Provide the [X, Y] coordinate of the cell's center where the given text is located.  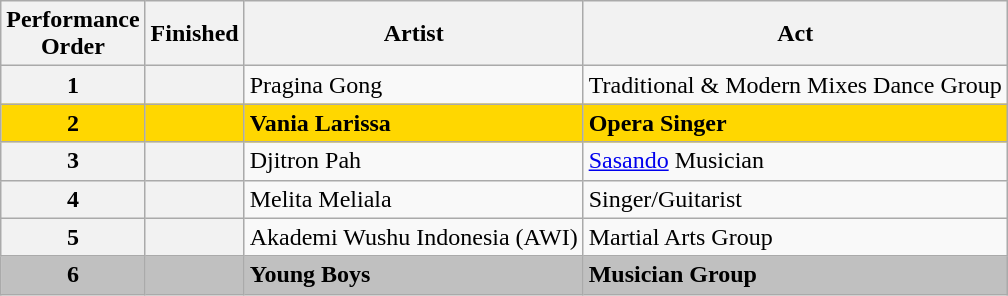
Act [795, 34]
6 [73, 275]
Musician Group [795, 275]
Young Boys [414, 275]
1 [73, 85]
Djitron Pah [414, 161]
Finished [194, 34]
Sasando Musician [795, 161]
Akademi Wushu Indonesia (AWI) [414, 237]
Melita Meliala [414, 199]
Pragina Gong [414, 85]
Traditional & Modern Mixes Dance Group [795, 85]
5 [73, 237]
4 [73, 199]
Martial Arts Group [795, 237]
Artist [414, 34]
Singer/Guitarist [795, 199]
2 [73, 123]
Opera Singer [795, 123]
PerformanceOrder [73, 34]
3 [73, 161]
Vania Larissa [414, 123]
